For the text-containing cell, return its midpoint in (X, Y) coordinate format. 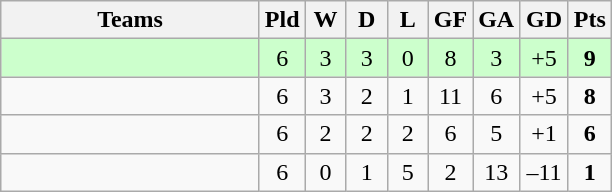
GA (496, 20)
11 (450, 96)
+1 (544, 134)
L (408, 20)
D (366, 20)
13 (496, 172)
Pld (282, 20)
9 (590, 58)
Teams (130, 20)
Pts (590, 20)
W (326, 20)
GD (544, 20)
–11 (544, 172)
GF (450, 20)
